Search for the cell housing the specified text and yield its [x, y] center coordinate. 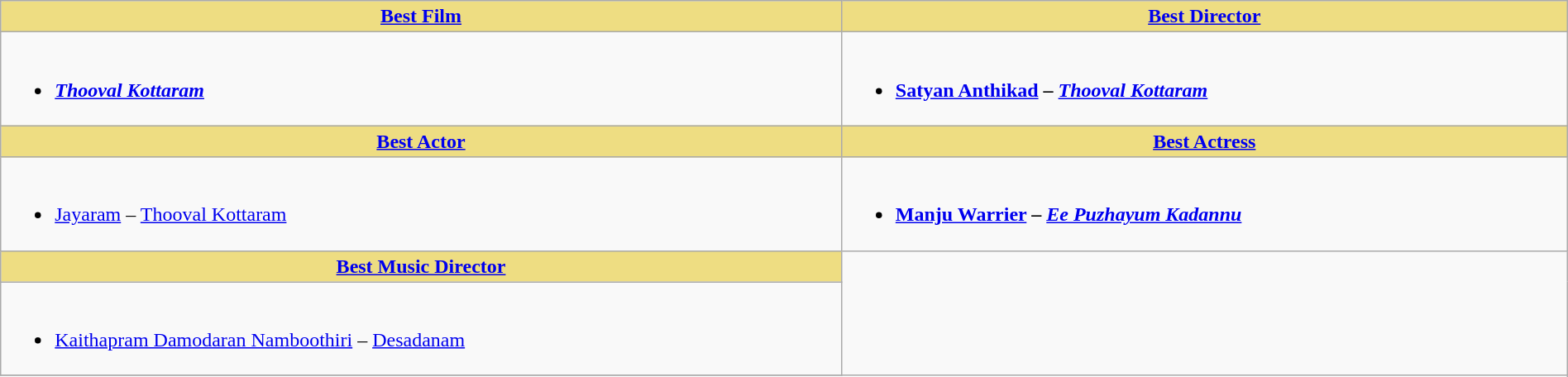
Best Film [422, 17]
Best Actress [1204, 141]
Jayaram – Thooval Kottaram [422, 203]
Manju Warrier – Ee Puzhayum Kadannu [1204, 203]
Satyan Anthikad – Thooval Kottaram [1204, 79]
Kaithapram Damodaran Namboothiri – Desadanam [422, 329]
Best Director [1204, 17]
Best Music Director [422, 266]
Best Actor [422, 141]
Thooval Kottaram [422, 79]
